Identify which cell holds the provided text, then report its (X, Y) central coordinate. 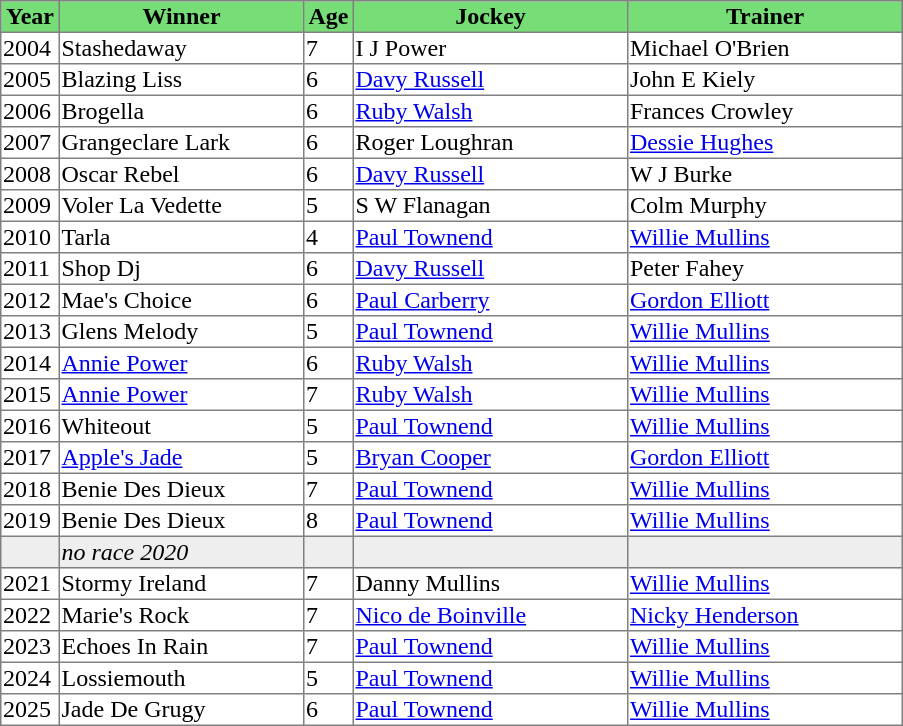
Oscar Rebel (181, 174)
Whiteout (181, 426)
2025 (30, 710)
Paul Carberry (490, 300)
Lossiemouth (181, 678)
2007 (30, 143)
2011 (30, 269)
Nicky Henderson (765, 615)
S W Flanagan (490, 206)
Mae's Choice (181, 300)
Tarla (181, 237)
Trainer (765, 17)
Glens Melody (181, 332)
2024 (30, 678)
Jockey (490, 17)
Marie's Rock (181, 615)
2017 (30, 458)
John E Kiely (765, 80)
2015 (30, 395)
2016 (30, 426)
W J Burke (765, 174)
Colm Murphy (765, 206)
Dessie Hughes (765, 143)
I J Power (490, 48)
2013 (30, 332)
4 (329, 237)
2008 (30, 174)
2022 (30, 615)
Winner (181, 17)
8 (329, 521)
2023 (30, 647)
Year (30, 17)
Bryan Cooper (490, 458)
Brogella (181, 111)
Voler La Vedette (181, 206)
2009 (30, 206)
no race 2020 (181, 552)
2014 (30, 363)
Michael O'Brien (765, 48)
Echoes In Rain (181, 647)
2012 (30, 300)
Stormy Ireland (181, 584)
2010 (30, 237)
Nico de Boinville (490, 615)
Peter Fahey (765, 269)
2006 (30, 111)
Danny Mullins (490, 584)
Shop Dj (181, 269)
Frances Crowley (765, 111)
2004 (30, 48)
Age (329, 17)
Blazing Liss (181, 80)
2005 (30, 80)
2021 (30, 584)
Grangeclare Lark (181, 143)
2018 (30, 489)
Apple's Jade (181, 458)
Jade De Grugy (181, 710)
Roger Loughran (490, 143)
Stashedaway (181, 48)
2019 (30, 521)
